Extract the (x, y) coordinate from the center of the cell holding the provided text.  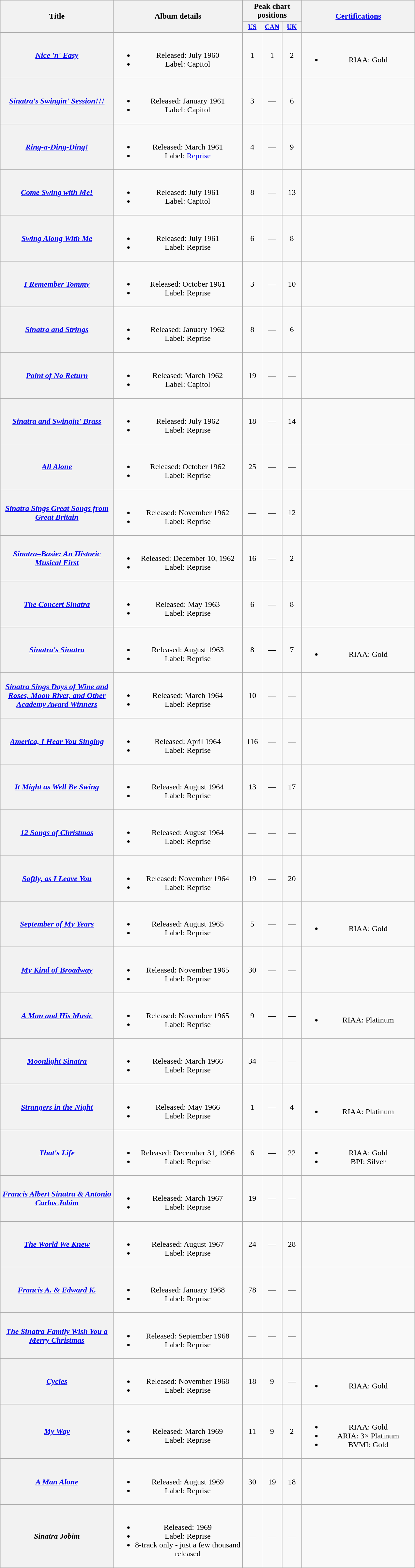
Point of No Return (57, 375)
Released: April 1964Label: Reprise (178, 741)
Certifications (358, 16)
Swing Along With Me (57, 238)
Released: November 1968Label: Reprise (178, 1381)
Released: March 1962Label: Capitol (178, 375)
Released: March 1964Label: Reprise (178, 695)
25 (253, 467)
Released: August 1965Label: Reprise (178, 924)
Released: July 1961Label: Reprise (178, 238)
12 (292, 513)
Sinatra and Strings (57, 330)
Album details (178, 16)
Cycles (57, 1381)
Sinatra Sings Great Songs from Great Britain (57, 513)
US (253, 27)
CAN (272, 27)
Sinatra and Swingin' Brass (57, 421)
Released: March 1961Label: Reprise (178, 147)
Released: December 10, 1962Label: Reprise (178, 558)
Peak chart positions (272, 11)
September of My Years (57, 924)
Francis A. & Edward K. (57, 1290)
Released: May 1963Label: Reprise (178, 604)
A Man Alone (57, 1481)
Sinatra Jobim (57, 1536)
22 (292, 1153)
78 (253, 1290)
The Sinatra Family Wish You a Merry Christmas (57, 1336)
Released: July 1960Label: Capitol (178, 55)
Released: January 1961Label: Capitol (178, 101)
Francis Albert Sinatra & Antonio Carlos Jobim (57, 1198)
Released: October 1962Label: Reprise (178, 467)
Released: August 1969Label: Reprise (178, 1481)
Moonlight Sinatra (57, 1061)
Strangers in the Night (57, 1107)
UK (292, 27)
Released: October 1961Label: Reprise (178, 284)
RIAA: GoldBPI: Silver (358, 1153)
24 (253, 1244)
Released: August 1967Label: Reprise (178, 1244)
Released: December 31, 1966Label: Reprise (178, 1153)
My Way (57, 1431)
Released: July 1962Label: Reprise (178, 421)
Released: November 1962Label: Reprise (178, 513)
Sinatra's Sinatra (57, 650)
The World We Knew (57, 1244)
Sinatra–Basie: An Historic Musical First (57, 558)
14 (292, 421)
Released: March 1967Label: Reprise (178, 1198)
That's Life (57, 1153)
Released: May 1966Label: Reprise (178, 1107)
Released: March 1966Label: Reprise (178, 1061)
34 (253, 1061)
116 (253, 741)
Released: January 1962Label: Reprise (178, 330)
America, I Hear You Singing (57, 741)
Released: July 1961Label: Capitol (178, 193)
A Man and His Music (57, 1016)
7 (292, 650)
Released: August 1963Label: Reprise (178, 650)
12 Songs of Christmas (57, 833)
28 (292, 1244)
RIAA: GoldARIA: 3× PlatinumBVMI: Gold (358, 1431)
Nice 'n' Easy (57, 55)
5 (253, 924)
Title (57, 16)
17 (292, 787)
Sinatra's Swingin' Session!!! (57, 101)
16 (253, 558)
All Alone (57, 467)
11 (253, 1431)
Released: September 1968Label: Reprise (178, 1336)
My Kind of Broadway (57, 970)
Sinatra Sings Days of Wine and Roses, Moon River, and Other Academy Award Winners (57, 695)
The Concert Sinatra (57, 604)
It Might as Well Be Swing (57, 787)
I Remember Tommy (57, 284)
Released: January 1968Label: Reprise (178, 1290)
Released: March 1969Label: Reprise (178, 1431)
Released: November 1964Label: Reprise (178, 879)
Come Swing with Me! (57, 193)
20 (292, 879)
Released: 1969Label: Reprise8-track only - just a few thousand released (178, 1536)
Softly, as I Leave You (57, 879)
Ring-a-Ding-Ding! (57, 147)
